Identify which cell holds the provided text, then report its (X, Y) central coordinate. 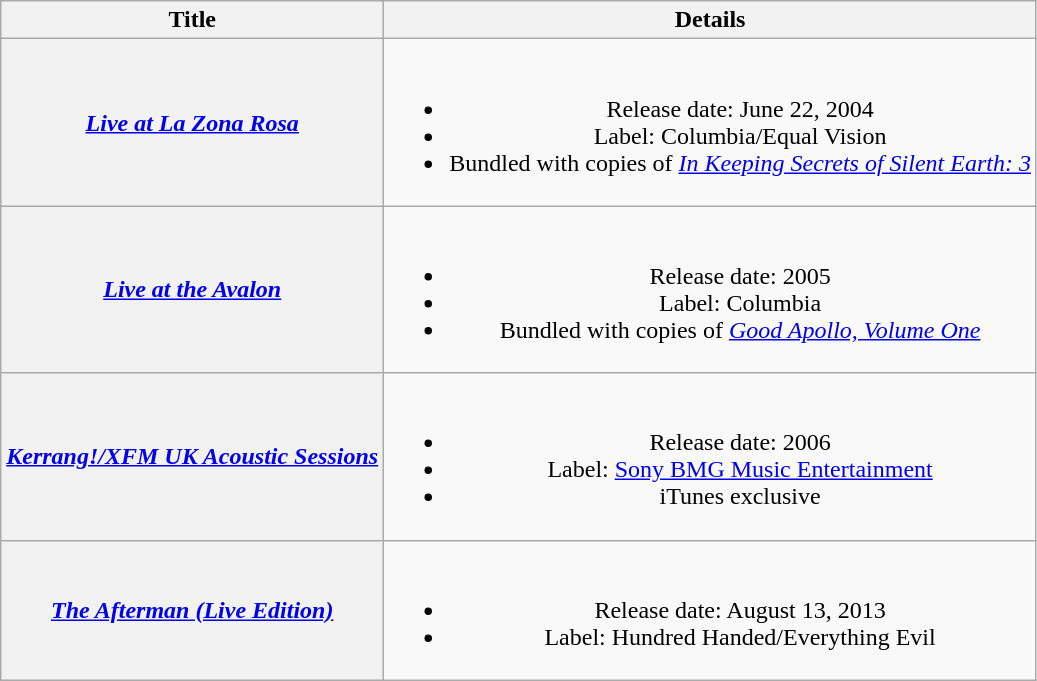
Release date: 2005Label: ColumbiaBundled with copies of Good Apollo, Volume One (710, 290)
Kerrang!/XFM UK Acoustic Sessions (192, 456)
Release date: 2006Label: Sony BMG Music EntertainmentiTunes exclusive (710, 456)
The Afterman (Live Edition) (192, 610)
Live at La Zona Rosa (192, 122)
Title (192, 20)
Details (710, 20)
Live at the Avalon (192, 290)
Release date: August 13, 2013Label: Hundred Handed/Everything Evil (710, 610)
Release date: June 22, 2004Label: Columbia/Equal VisionBundled with copies of In Keeping Secrets of Silent Earth: 3 (710, 122)
